Detect which cell encompasses the target text, then output its [x, y] center coordinate. 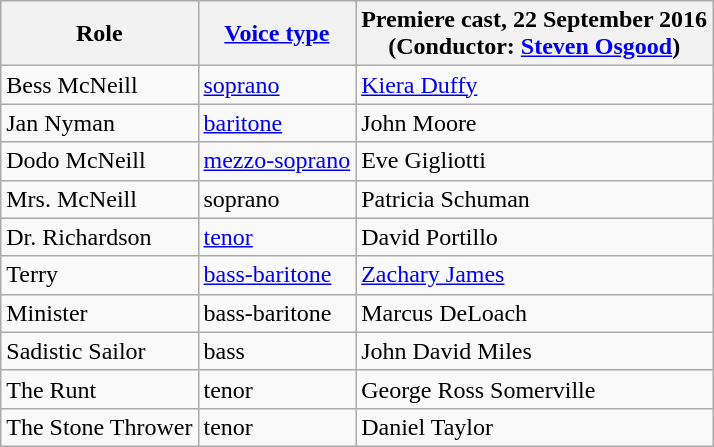
Jan Nyman [100, 123]
Dr. Richardson [100, 237]
Terry [100, 275]
Kiera Duffy [534, 85]
Role [100, 34]
Voice type [277, 34]
Eve Gigliotti [534, 161]
Minister [100, 313]
Marcus DeLoach [534, 313]
The Stone Thrower [100, 427]
Daniel Taylor [534, 427]
Sadistic Sailor [100, 351]
Patricia Schuman [534, 199]
The Runt [100, 389]
John David Miles [534, 351]
Premiere cast, 22 September 2016(Conductor: Steven Osgood) [534, 34]
Mrs. McNeill [100, 199]
John Moore [534, 123]
Dodo McNeill [100, 161]
Bess McNeill [100, 85]
baritone [277, 123]
mezzo-soprano [277, 161]
bass [277, 351]
David Portillo [534, 237]
George Ross Somerville [534, 389]
Zachary James [534, 275]
